For the text-containing cell, return its midpoint in [x, y] coordinate format. 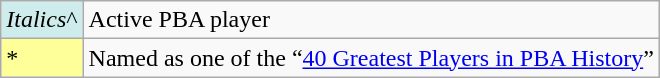
Active PBA player [371, 20]
* [42, 58]
Italics^ [42, 20]
Named as one of the “40 Greatest Players in PBA History” [371, 58]
